Pinpoint the cell where the given text exists, returning its (X, Y) midpoint coordinate. 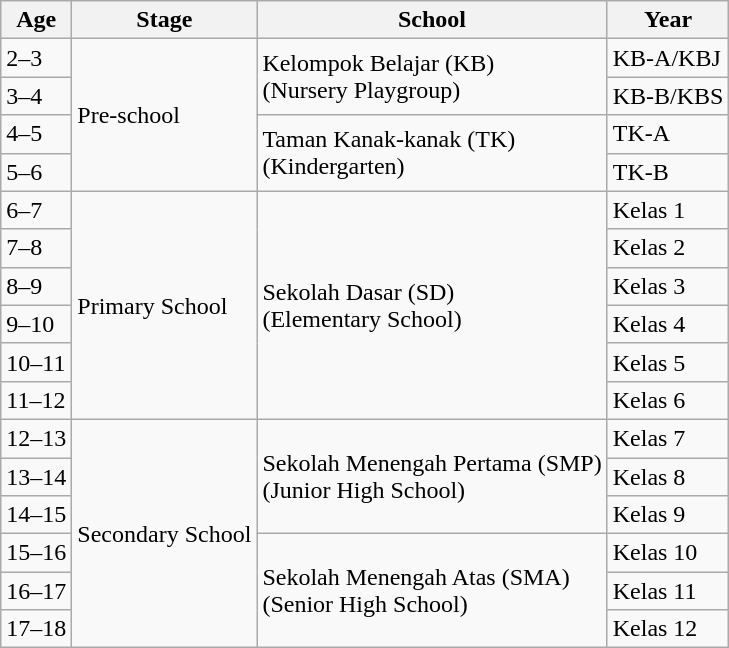
Age (36, 20)
Primary School (164, 305)
TK-B (668, 172)
11–12 (36, 400)
Kelas 2 (668, 248)
Sekolah Menengah Pertama (SMP)(Junior High School) (432, 476)
Kelas 10 (668, 553)
School (432, 20)
9–10 (36, 324)
16–17 (36, 591)
8–9 (36, 286)
Kelas 5 (668, 362)
Kelas 1 (668, 210)
Kelompok Belajar (KB)(Nursery Playgroup) (432, 77)
Sekolah Menengah Atas (SMA)(Senior High School) (432, 591)
KB-B/KBS (668, 96)
7–8 (36, 248)
Sekolah Dasar (SD)(Elementary School) (432, 305)
Kelas 7 (668, 438)
KB-A/KBJ (668, 58)
15–16 (36, 553)
Pre-school (164, 115)
Stage (164, 20)
Kelas 8 (668, 477)
3–4 (36, 96)
Kelas 3 (668, 286)
TK-A (668, 134)
6–7 (36, 210)
Kelas 6 (668, 400)
10–11 (36, 362)
Kelas 4 (668, 324)
Kelas 12 (668, 629)
Secondary School (164, 533)
4–5 (36, 134)
2–3 (36, 58)
12–13 (36, 438)
17–18 (36, 629)
Taman Kanak-kanak (TK)(Kindergarten) (432, 153)
14–15 (36, 515)
5–6 (36, 172)
Kelas 9 (668, 515)
Kelas 11 (668, 591)
Year (668, 20)
13–14 (36, 477)
